Search for the cell housing the specified text and yield its [X, Y] center coordinate. 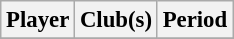
Period [194, 20]
Player [38, 20]
Club(s) [116, 20]
